Locate the cell with the specified text and output its [X, Y] center coordinate. 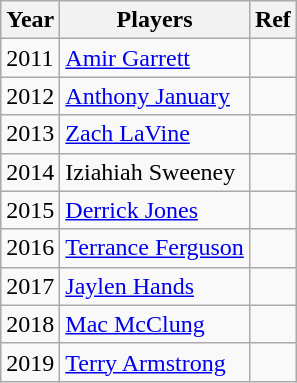
2013 [30, 134]
2016 [30, 248]
Terrance Ferguson [155, 248]
Players [155, 20]
Jaylen Hands [155, 286]
Derrick Jones [155, 210]
2012 [30, 96]
Terry Armstrong [155, 362]
Mac McClung [155, 324]
Ref [272, 20]
2015 [30, 210]
2011 [30, 58]
2019 [30, 362]
2018 [30, 324]
Iziahiah Sweeney [155, 172]
Year [30, 20]
Zach LaVine [155, 134]
2017 [30, 286]
Anthony January [155, 96]
Amir Garrett [155, 58]
2014 [30, 172]
